From the cell containing the given text, extract its center point as [x, y] coordinate. 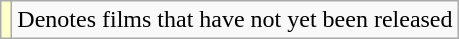
Denotes films that have not yet been released [235, 20]
